For the text-containing cell, return its midpoint in [X, Y] coordinate format. 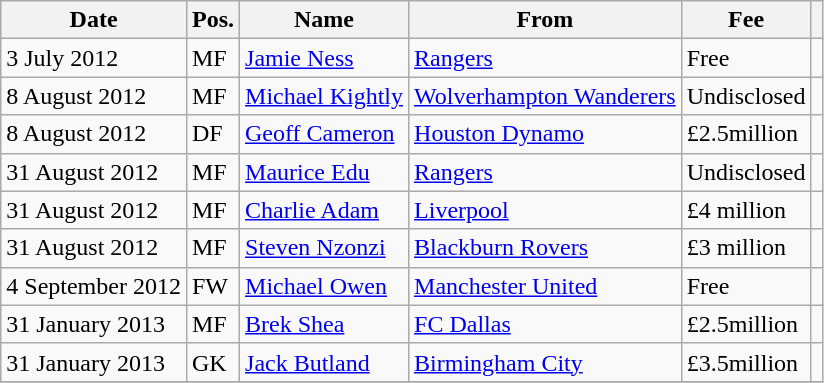
Birmingham City [546, 362]
£3.5million [746, 362]
Jack Butland [324, 362]
Charlie Adam [324, 210]
Name [324, 20]
GK [212, 362]
Michael Kightly [324, 96]
£3 million [746, 248]
Maurice Edu [324, 172]
Houston Dynamo [546, 134]
Michael Owen [324, 286]
Jamie Ness [324, 58]
Wolverhampton Wanderers [546, 96]
DF [212, 134]
£4 million [746, 210]
Brek Shea [324, 324]
Pos. [212, 20]
Date [94, 20]
Steven Nzonzi [324, 248]
Geoff Cameron [324, 134]
Manchester United [546, 286]
FC Dallas [546, 324]
Blackburn Rovers [546, 248]
Fee [746, 20]
3 July 2012 [94, 58]
From [546, 20]
Liverpool [546, 210]
FW [212, 286]
4 September 2012 [94, 286]
